Output the [x, y] coordinate of the center of the cell containing the given text.  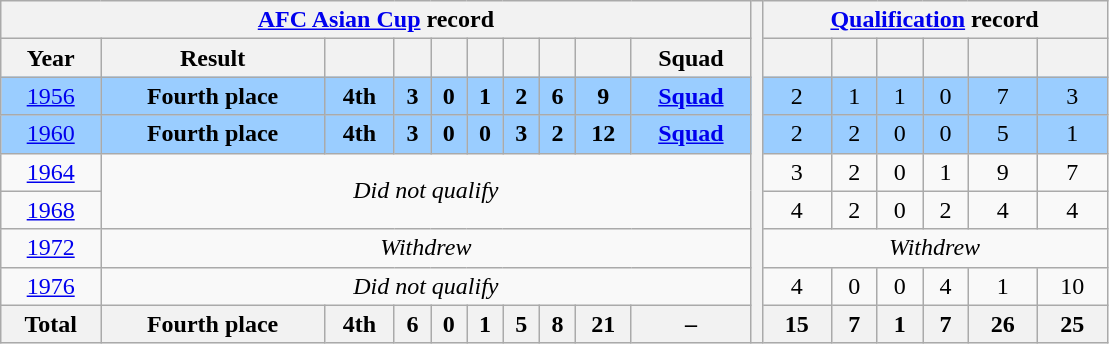
Result [213, 58]
1972 [51, 248]
– [691, 324]
1976 [51, 286]
1964 [51, 172]
25 [1072, 324]
1960 [51, 134]
Total [51, 324]
15 [796, 324]
26 [1002, 324]
AFC Asian Cup record [376, 20]
1956 [51, 96]
21 [604, 324]
1968 [51, 210]
12 [604, 134]
Qualification record [934, 20]
8 [557, 324]
Year [51, 58]
10 [1072, 286]
